Return the [x, y] coordinate for the center point of the cell that contains the specified text.  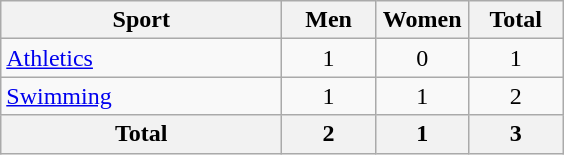
Athletics [142, 58]
0 [422, 58]
Women [422, 20]
Swimming [142, 96]
3 [516, 134]
Sport [142, 20]
Men [329, 20]
